Pinpoint the cell where the given text exists, returning its (X, Y) midpoint coordinate. 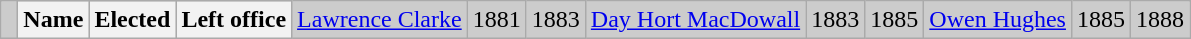
Day Hort MacDowall (695, 20)
Lawrence Clarke (380, 20)
Owen Hughes (998, 20)
Elected (132, 20)
Left office (234, 20)
1881 (496, 20)
1888 (1160, 20)
Name (54, 20)
